Scan for the cell matching the given text and deliver its [x, y] coordinate at center. 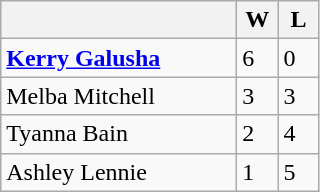
5 [298, 172]
0 [298, 58]
Melba Mitchell [119, 96]
6 [258, 58]
4 [298, 134]
Tyanna Bain [119, 134]
L [298, 20]
2 [258, 134]
1 [258, 172]
Kerry Galusha [119, 58]
W [258, 20]
Ashley Lennie [119, 172]
